Detect which cell encompasses the target text, then output its (x, y) center coordinate. 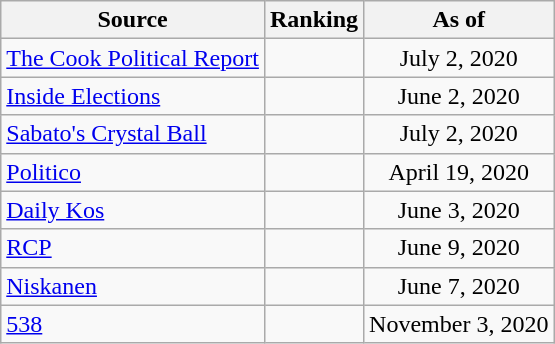
RCP (133, 248)
As of (459, 20)
November 3, 2020 (459, 324)
June 2, 2020 (459, 96)
The Cook Political Report (133, 58)
April 19, 2020 (459, 172)
Inside Elections (133, 96)
Daily Kos (133, 210)
June 3, 2020 (459, 210)
June 7, 2020 (459, 286)
538 (133, 324)
Ranking (314, 20)
Politico (133, 172)
Niskanen (133, 286)
Source (133, 20)
Sabato's Crystal Ball (133, 134)
June 9, 2020 (459, 248)
